Return (X, Y) of the center of cell containing provided text 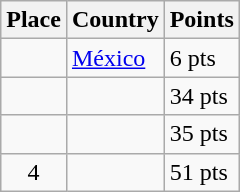
Country (115, 20)
34 pts (202, 96)
Points (202, 20)
51 pts (202, 172)
México (115, 58)
Place (34, 20)
35 pts (202, 134)
4 (34, 172)
6 pts (202, 58)
